Locate the cell with the specified text and output its (X, Y) center coordinate. 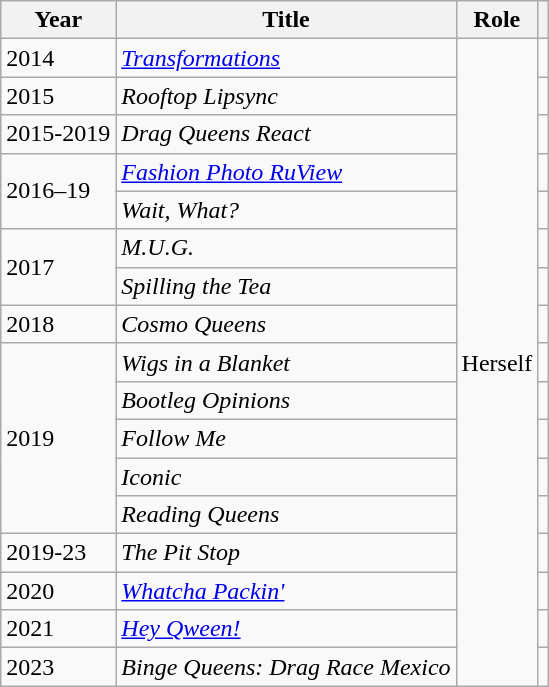
Follow Me (286, 438)
Bootleg Opinions (286, 400)
2020 (58, 591)
Wigs in a Blanket (286, 362)
2019-23 (58, 553)
Cosmo Queens (286, 324)
Year (58, 20)
Wait, What? (286, 210)
The Pit Stop (286, 553)
2021 (58, 629)
M.U.G. (286, 248)
2019 (58, 438)
Title (286, 20)
2023 (58, 667)
2017 (58, 267)
2015-2019 (58, 134)
Hey Qween! (286, 629)
Fashion Photo RuView (286, 172)
Binge Queens: Drag Race Mexico (286, 667)
Reading Queens (286, 515)
2014 (58, 58)
Whatcha Packin' (286, 591)
Drag Queens React (286, 134)
2018 (58, 324)
Iconic (286, 477)
2015 (58, 96)
Rooftop Lipsync (286, 96)
Spilling the Tea (286, 286)
Transformations (286, 58)
Role (497, 20)
Herself (497, 362)
2016–19 (58, 191)
